For the text-containing cell, return its midpoint in [x, y] coordinate format. 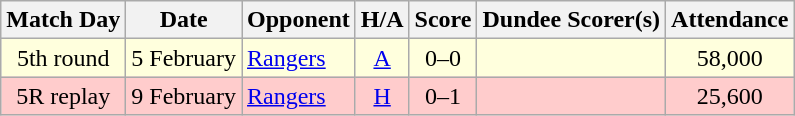
58,000 [730, 58]
5R replay [64, 96]
Attendance [730, 20]
5th round [64, 58]
9 February [184, 96]
0–1 [443, 96]
5 February [184, 58]
Match Day [64, 20]
0–0 [443, 58]
H/A [382, 20]
25,600 [730, 96]
Dundee Scorer(s) [572, 20]
Score [443, 20]
Date [184, 20]
A [382, 58]
Opponent [299, 20]
H [382, 96]
